Identify which cell holds the provided text, then report its [X, Y] central coordinate. 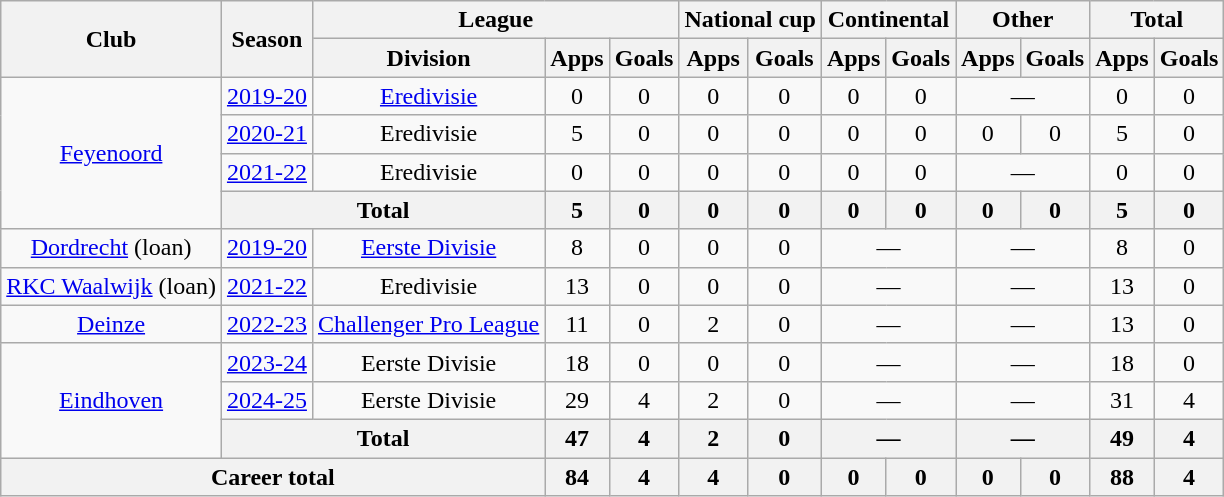
Dordrecht (loan) [112, 248]
2022-23 [266, 324]
Feyenoord [112, 153]
49 [1122, 438]
Challenger Pro League [428, 324]
31 [1122, 400]
29 [577, 400]
League [495, 20]
National cup [750, 20]
Deinze [112, 324]
Continental [888, 20]
11 [577, 324]
Season [266, 39]
Club [112, 39]
88 [1122, 477]
RKC Waalwijk (loan) [112, 286]
Other [1023, 20]
Division [428, 58]
47 [577, 438]
Career total [273, 477]
2024-25 [266, 400]
Eindhoven [112, 400]
84 [577, 477]
2020-21 [266, 134]
2023-24 [266, 362]
